For the text-containing cell, return its midpoint in (X, Y) coordinate format. 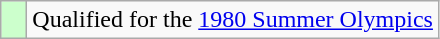
Qualified for the 1980 Summer Olympics (233, 20)
